Pinpoint the cell where the given text exists, returning its (x, y) midpoint coordinate. 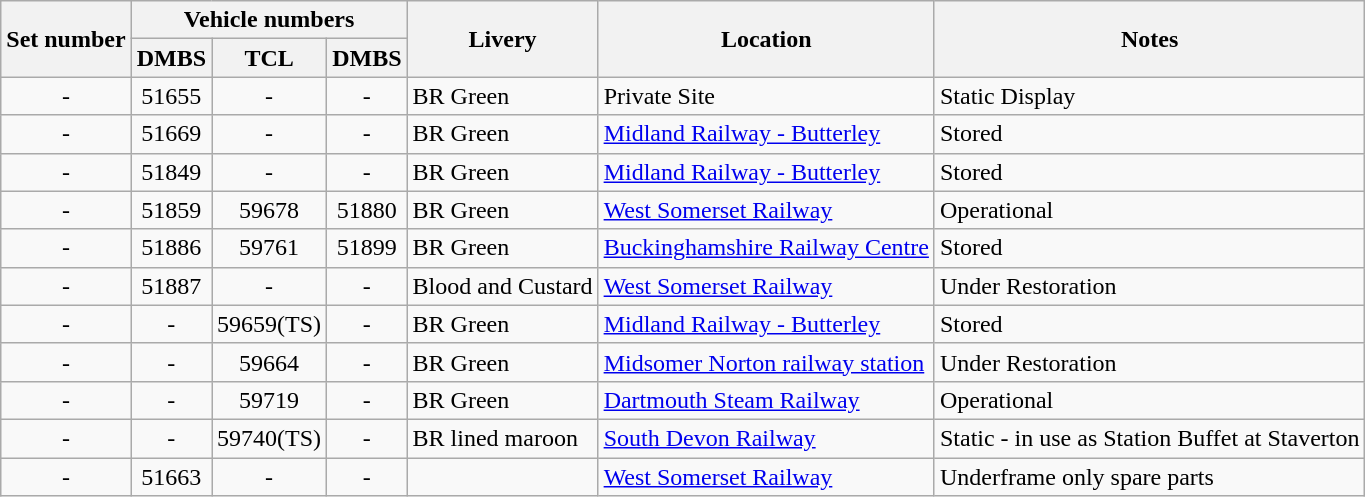
Blood and Custard (502, 286)
51880 (367, 210)
Midsomer Norton railway station (766, 362)
51669 (171, 134)
51849 (171, 172)
51886 (171, 248)
Private Site (766, 96)
59659(TS) (270, 324)
South Devon Railway (766, 438)
51655 (171, 96)
59678 (270, 210)
59664 (270, 362)
Location (766, 39)
51899 (367, 248)
51859 (171, 210)
Underframe only spare parts (1150, 477)
59740(TS) (270, 438)
51887 (171, 286)
Buckinghamshire Railway Centre (766, 248)
Livery (502, 39)
Static Display (1150, 96)
BR lined maroon (502, 438)
Static - in use as Station Buffet at Staverton (1150, 438)
Set number (66, 39)
Dartmouth Steam Railway (766, 400)
TCL (270, 58)
59761 (270, 248)
Vehicle numbers (269, 20)
Notes (1150, 39)
51663 (171, 477)
59719 (270, 400)
